Return the (X, Y) coordinate for the center point of the cell that contains the specified text.  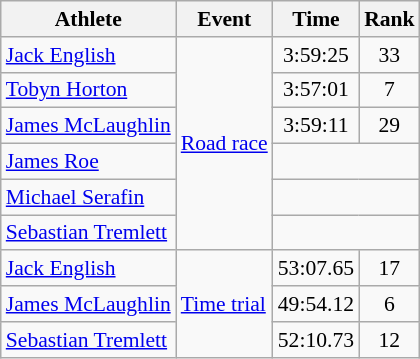
Time (316, 19)
17 (390, 269)
Time trial (224, 304)
3:59:11 (316, 126)
Michael Serafin (88, 197)
49:54.12 (316, 304)
52:10.73 (316, 340)
Road race (224, 144)
Tobyn Horton (88, 90)
Event (224, 19)
3:59:25 (316, 55)
53:07.65 (316, 269)
3:57:01 (316, 90)
Athlete (88, 19)
James Roe (88, 162)
Rank (390, 19)
6 (390, 304)
29 (390, 126)
7 (390, 90)
12 (390, 340)
33 (390, 55)
